Identify which cell holds the provided text, then report its [X, Y] central coordinate. 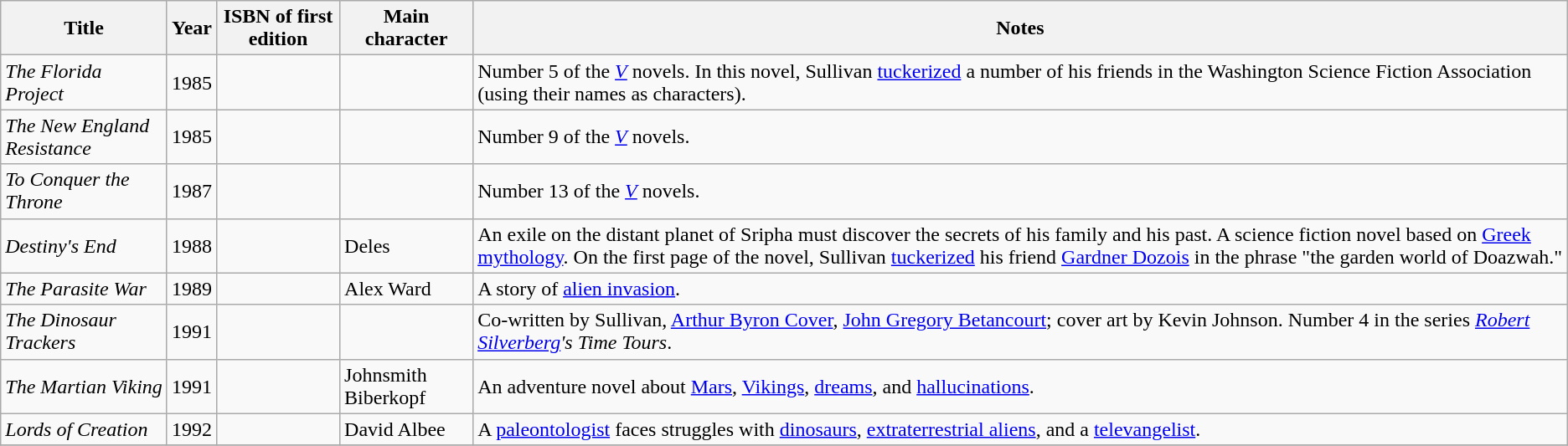
Johnsmith Biberkopf [407, 387]
Year [191, 28]
1989 [191, 289]
Deles [407, 246]
Alex Ward [407, 289]
1992 [191, 429]
A paleontologist faces struggles with dinosaurs, extraterrestrial aliens, and a televangelist. [1020, 429]
The New England Resistance [84, 137]
An adventure novel about Mars, Vikings, dreams, and hallucinations. [1020, 387]
A story of alien invasion. [1020, 289]
David Albee [407, 429]
Notes [1020, 28]
ISBN of first edition [278, 28]
1988 [191, 246]
Lords of Creation [84, 429]
The Florida Project [84, 82]
Title [84, 28]
The Dinosaur Trackers [84, 331]
Destiny's End [84, 246]
To Conquer the Throne [84, 191]
The Parasite War [84, 289]
The Martian Viking [84, 387]
1987 [191, 191]
Number 9 of the V novels. [1020, 137]
Main character [407, 28]
Number 13 of the V novels. [1020, 191]
